Return (x, y) of the center of cell containing provided text 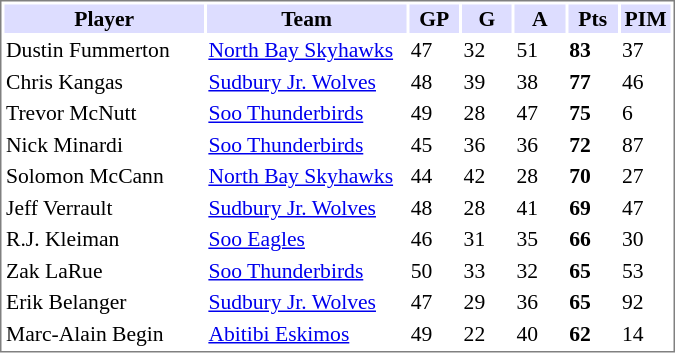
72 (593, 144)
38 (540, 82)
A (540, 18)
Player (104, 18)
Team (306, 18)
53 (646, 270)
37 (646, 50)
77 (593, 82)
87 (646, 144)
R.J. Kleiman (104, 239)
33 (487, 270)
G (487, 18)
35 (540, 239)
Abitibi Eskimos (306, 334)
14 (646, 334)
31 (487, 239)
Solomon McCann (104, 176)
Zak LaRue (104, 270)
92 (646, 302)
PIM (646, 18)
Jeff Verrault (104, 208)
70 (593, 176)
Nick Minardi (104, 144)
Chris Kangas (104, 82)
Soo Eagles (306, 239)
27 (646, 176)
83 (593, 50)
29 (487, 302)
50 (434, 270)
41 (540, 208)
40 (540, 334)
44 (434, 176)
Dustin Fummerton (104, 50)
6 (646, 113)
75 (593, 113)
Pts (593, 18)
66 (593, 239)
51 (540, 50)
62 (593, 334)
39 (487, 82)
30 (646, 239)
42 (487, 176)
22 (487, 334)
Erik Belanger (104, 302)
GP (434, 18)
Trevor McNutt (104, 113)
45 (434, 144)
69 (593, 208)
Marc-Alain Begin (104, 334)
